Determine the (x, y) coordinate at the center of the cell enclosing the given text.  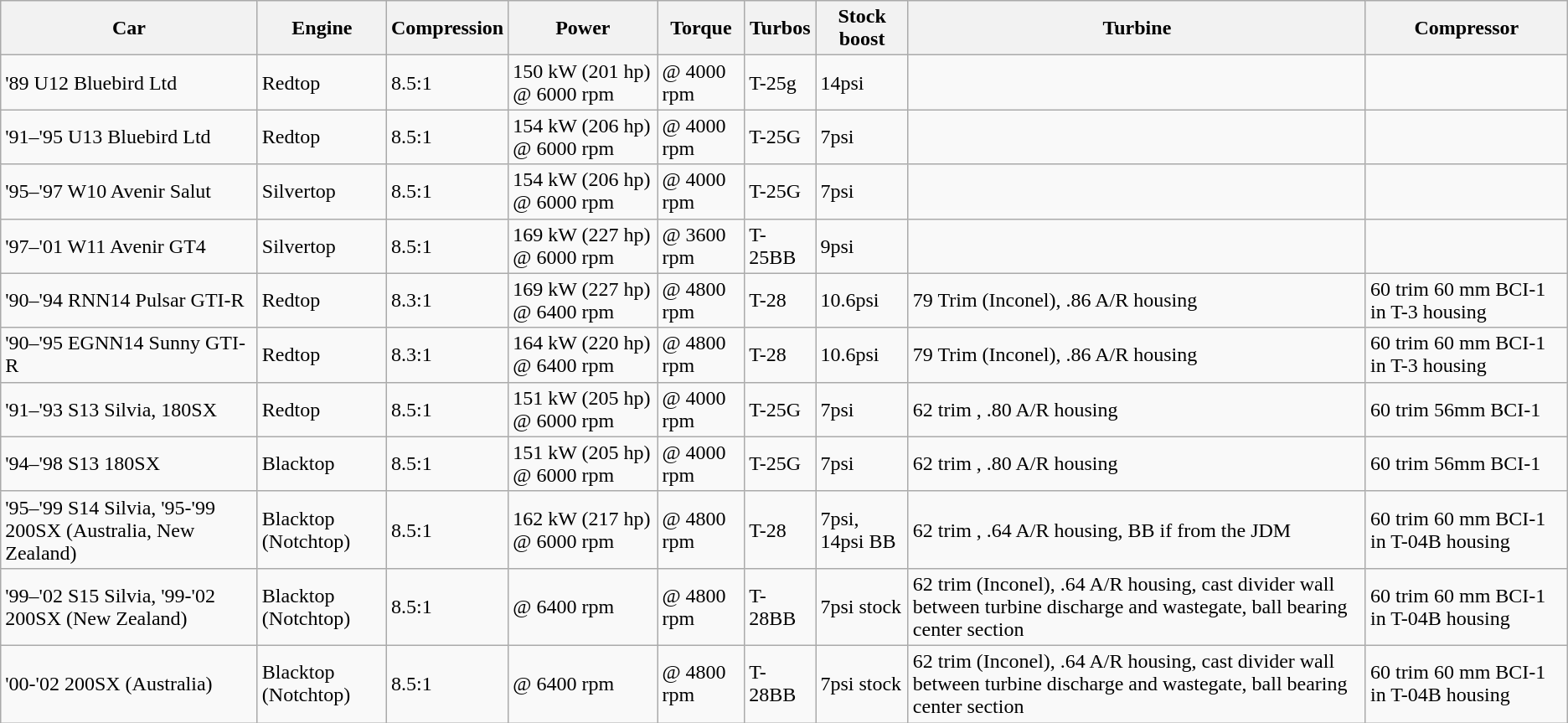
162 kW (217 hp) @ 6000 rpm (583, 529)
62 trim , .64 A/R housing, BB if from the JDM (1137, 529)
'90–'94 RNN14 Pulsar GTI-R (129, 300)
9psi (862, 246)
@ 3600 rpm (701, 246)
'97–'01 W11 Avenir GT4 (129, 246)
Stock boost (862, 28)
169 kW (227 hp) @ 6000 rpm (583, 246)
Car (129, 28)
'94–'98 S13 180SX (129, 464)
150 kW (201 hp) @ 6000 rpm (583, 82)
Blacktop (322, 464)
'89 U12 Bluebird Ltd (129, 82)
Torque (701, 28)
'99–'02 S15 Silvia, '99-'02 200SX (New Zealand) (129, 607)
Compressor (1466, 28)
T-25BB (781, 246)
'90–'95 EGNN14 Sunny GTI-R (129, 355)
'00-'02 200SX (Australia) (129, 684)
Compression (447, 28)
169 kW (227 hp) @ 6400 rpm (583, 300)
14psi (862, 82)
'91–'93 S13 Silvia, 180SX (129, 409)
T-25g (781, 82)
Turbos (781, 28)
Engine (322, 28)
'95–'97 W10 Avenir Salut (129, 191)
Power (583, 28)
'95–'99 S14 Silvia, '95-'99 200SX (Australia, New Zealand) (129, 529)
Turbine (1137, 28)
'91–'95 U13 Bluebird Ltd (129, 137)
164 kW (220 hp) @ 6400 rpm (583, 355)
7psi, 14psi BB (862, 529)
